Return the (X, Y) coordinate for the center point of the cell that contains the specified text.  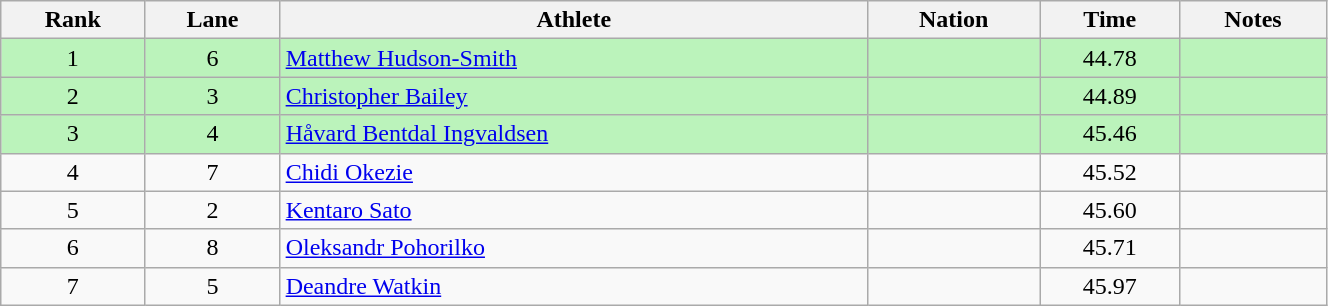
Rank (73, 20)
Chidi Okezie (574, 172)
Notes (1254, 20)
8 (212, 248)
Athlete (574, 20)
Oleksandr Pohorilko (574, 248)
44.78 (1110, 58)
1 (73, 58)
45.71 (1110, 248)
45.46 (1110, 134)
Christopher Bailey (574, 96)
Nation (954, 20)
Lane (212, 20)
Kentaro Sato (574, 210)
Deandre Watkin (574, 286)
45.52 (1110, 172)
Matthew Hudson-Smith (574, 58)
Time (1110, 20)
45.60 (1110, 210)
Håvard Bentdal Ingvaldsen (574, 134)
44.89 (1110, 96)
45.97 (1110, 286)
